Provide the [X, Y] coordinate of the cell's center where the given text is located.  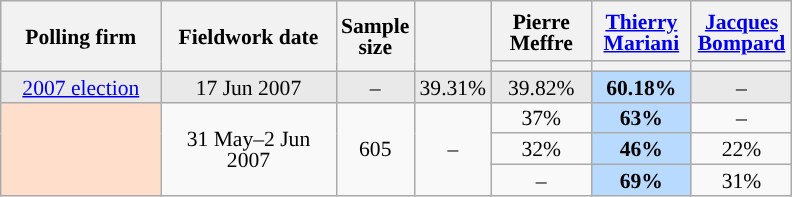
69% [641, 180]
Fieldwork date [248, 36]
2007 election [81, 86]
31% [741, 180]
39.82% [541, 86]
Samplesize [375, 36]
22% [741, 150]
Pierre Meffre [541, 31]
39.31% [452, 86]
63% [641, 118]
605 [375, 148]
Thierry Mariani [641, 31]
Polling firm [81, 36]
32% [541, 150]
37% [541, 118]
31 May–2 Jun 2007 [248, 148]
46% [641, 150]
17 Jun 2007 [248, 86]
60.18% [641, 86]
Jacques Bompard [741, 31]
